Output the (x, y) coordinate of the center of the cell containing the given text.  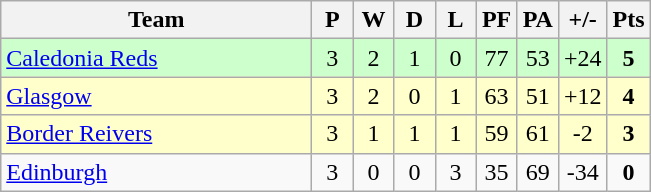
59 (496, 134)
+24 (582, 58)
77 (496, 58)
Pts (628, 20)
+/- (582, 20)
5 (628, 58)
Glasgow (156, 96)
4 (628, 96)
63 (496, 96)
-34 (582, 172)
+12 (582, 96)
PA (538, 20)
Team (156, 20)
35 (496, 172)
-2 (582, 134)
61 (538, 134)
Border Reivers (156, 134)
51 (538, 96)
D (414, 20)
L (456, 20)
PF (496, 20)
Caledonia Reds (156, 58)
69 (538, 172)
Edinburgh (156, 172)
53 (538, 58)
P (332, 20)
W (374, 20)
